Return [X, Y] of the center of cell containing provided text 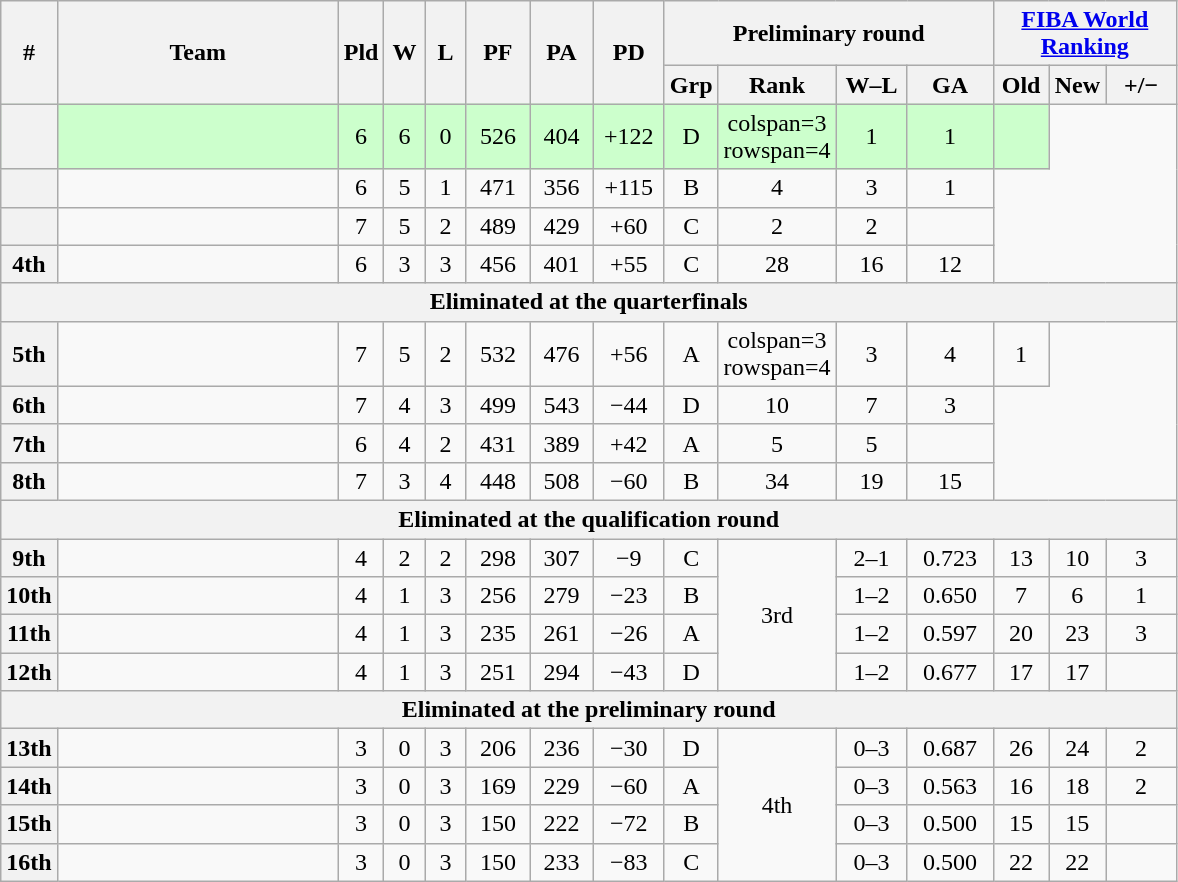
Preliminary round [828, 34]
Team [198, 52]
279 [562, 596]
20 [1021, 634]
294 [562, 672]
429 [562, 226]
356 [562, 188]
PD [628, 52]
256 [498, 596]
9th [29, 557]
+122 [628, 136]
448 [498, 481]
13 [1021, 557]
8th [29, 481]
FIBA World Ranking [1085, 34]
431 [498, 443]
W [404, 52]
34 [777, 481]
3rd [777, 614]
6th [29, 405]
229 [562, 786]
12 [950, 264]
489 [498, 226]
222 [562, 824]
298 [498, 557]
169 [498, 786]
Pld [361, 52]
# [29, 52]
28 [777, 264]
Eliminated at the preliminary round [589, 710]
GA [950, 85]
0.723 [950, 557]
5th [29, 354]
0.650 [950, 596]
+/− [1142, 85]
476 [562, 354]
W–L [872, 85]
0.597 [950, 634]
15th [29, 824]
26 [1021, 748]
0.563 [950, 786]
New [1077, 85]
14th [29, 786]
499 [498, 405]
508 [562, 481]
+60 [628, 226]
456 [498, 264]
+56 [628, 354]
24 [1077, 748]
233 [562, 862]
−30 [628, 748]
19 [872, 481]
404 [562, 136]
2–1 [872, 557]
236 [562, 748]
526 [498, 136]
13th [29, 748]
−44 [628, 405]
Rank [777, 85]
10th [29, 596]
−9 [628, 557]
+55 [628, 264]
Old [1021, 85]
−72 [628, 824]
11th [29, 634]
−23 [628, 596]
307 [562, 557]
18 [1077, 786]
532 [498, 354]
+115 [628, 188]
PA [562, 52]
251 [498, 672]
−43 [628, 672]
389 [562, 443]
+42 [628, 443]
0.687 [950, 748]
401 [562, 264]
235 [498, 634]
206 [498, 748]
−83 [628, 862]
7th [29, 443]
23 [1077, 634]
261 [562, 634]
Eliminated at the quarterfinals [589, 302]
543 [562, 405]
12th [29, 672]
16th [29, 862]
471 [498, 188]
Eliminated at the qualification round [589, 519]
Grp [691, 85]
L [446, 52]
PF [498, 52]
−26 [628, 634]
0.677 [950, 672]
